For the text-containing cell, return its midpoint in [X, Y] coordinate format. 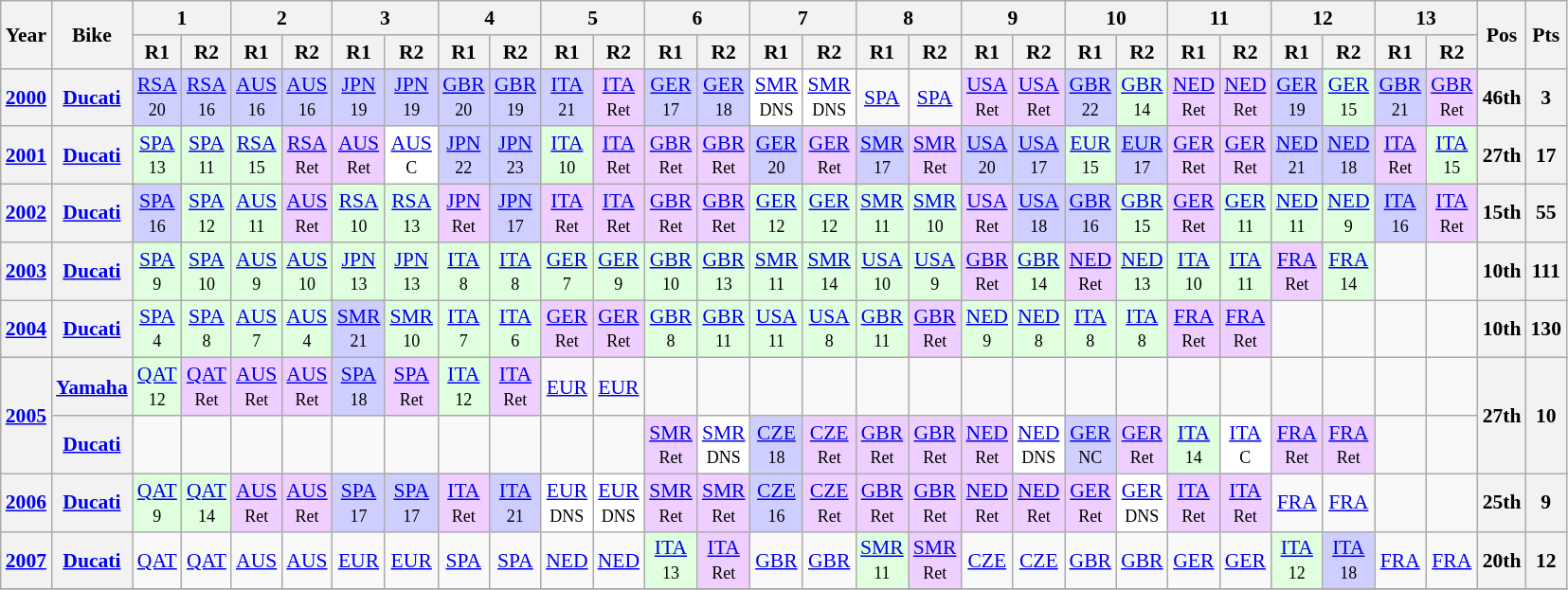
AUS7 [256, 330]
CZE18 [777, 445]
USA10 [882, 271]
AUSC [411, 155]
6 [697, 18]
NEDDNS [1038, 445]
GER7 [567, 271]
SPA9 [157, 271]
EUR17 [1143, 155]
2000 [27, 97]
2006 [27, 502]
GBR8 [671, 330]
111 [1546, 271]
SPA18 [359, 386]
USA17 [1038, 155]
Pts [1546, 34]
GER19 [1297, 97]
EUR15 [1091, 155]
JPN22 [464, 155]
RSA10 [359, 214]
SPA12 [207, 214]
13 [1427, 18]
55 [1546, 214]
USA11 [777, 330]
2002 [27, 214]
7 [803, 18]
AUS10 [307, 271]
5 [593, 18]
SPARet [411, 386]
ITA15 [1451, 155]
8 [908, 18]
AUS4 [307, 330]
USA18 [1038, 214]
1 [182, 18]
GBR16 [1091, 214]
2001 [27, 155]
RSA16 [207, 97]
CZE16 [777, 502]
ITA16 [1400, 214]
25th [1503, 502]
QAT12 [157, 386]
QATRet [207, 386]
2003 [27, 271]
2007 [27, 561]
AUS9 [256, 271]
Bike [92, 34]
GERNC [1091, 445]
ITA14 [1194, 445]
JPNRet [464, 214]
RSA13 [411, 214]
NED21 [1297, 155]
SPA4 [157, 330]
GER18 [724, 97]
17 [1546, 155]
GBR20 [464, 97]
GER17 [671, 97]
Yamaha [92, 386]
NED11 [1297, 214]
RSA20 [157, 97]
ITA18 [1348, 561]
Year [27, 34]
46th [1503, 97]
ITA13 [671, 561]
SPA16 [157, 214]
15th [1503, 214]
20th [1503, 561]
SMR21 [359, 330]
GERDNS [1143, 502]
GER20 [777, 155]
SMR14 [829, 271]
USA8 [829, 330]
RSA15 [256, 155]
4 [489, 18]
GER11 [1245, 214]
GBR19 [515, 97]
2004 [27, 330]
JPN23 [515, 155]
NED13 [1143, 271]
USA20 [987, 155]
USA9 [935, 271]
SMR17 [882, 155]
2 [282, 18]
GER9 [619, 271]
NED8 [1038, 330]
SPA11 [207, 155]
11 [1220, 18]
ITAC [1245, 445]
SPA10 [207, 271]
GBR10 [671, 271]
JPN17 [515, 214]
GBR22 [1091, 97]
GER15 [1348, 97]
ITA11 [1245, 271]
GBR13 [724, 271]
GBR21 [1400, 97]
GBR15 [1143, 214]
NED18 [1348, 155]
SPA8 [207, 330]
SPA13 [157, 155]
QAT14 [207, 502]
AUS11 [256, 214]
2005 [27, 416]
130 [1546, 330]
RSARet [307, 155]
Pos [1503, 34]
ITA6 [515, 330]
QAT9 [157, 502]
FRA14 [1348, 271]
ITA7 [464, 330]
